Return the (x, y) coordinate for the center point of the cell that contains the specified text.  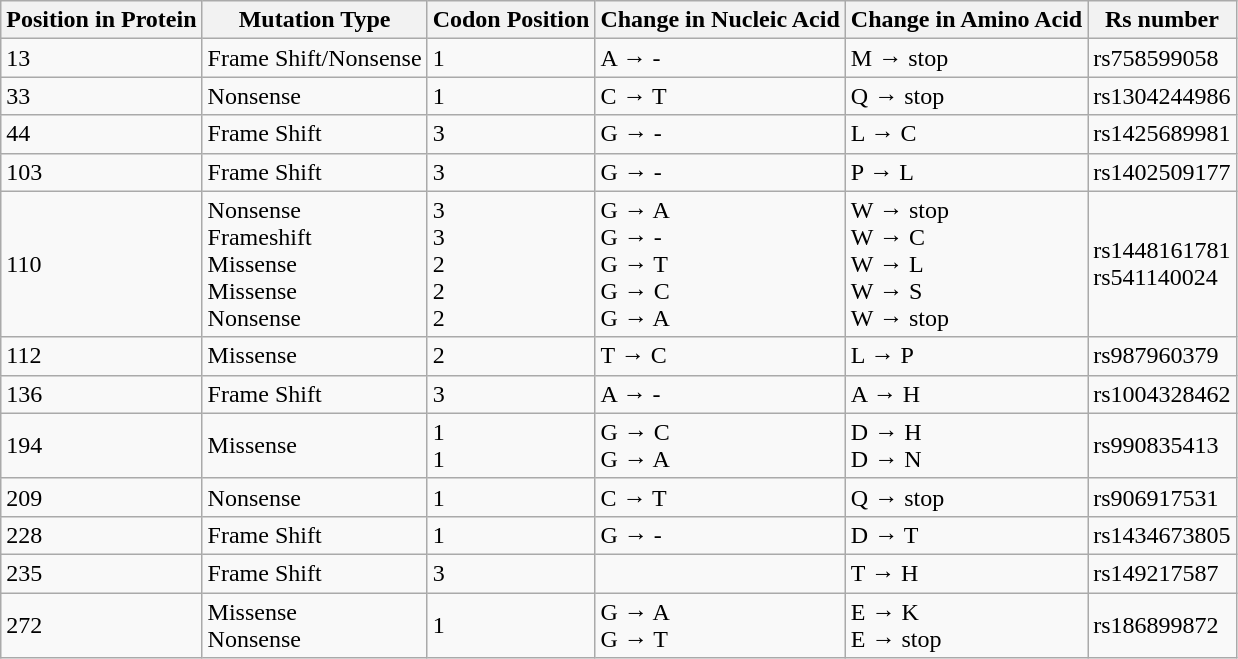
272 (102, 624)
T → H (966, 573)
112 (102, 356)
Codon Position (511, 20)
rs987960379 (1162, 356)
rs906917531 (1162, 497)
T → C (720, 356)
103 (102, 172)
D → T (966, 535)
Change in Nucleic Acid (720, 20)
rs1304244986 (1162, 96)
M → stop (966, 58)
44 (102, 134)
rs1425689981 (1162, 134)
Change in Amino Acid (966, 20)
rs1448161781rs541140024 (1162, 264)
Rs number (1162, 20)
L → C (966, 134)
A → H (966, 394)
G → AG → -G → TG → CG → A (720, 264)
33222 (511, 264)
13 (102, 58)
Position in Protein (102, 20)
rs1434673805 (1162, 535)
rs990835413 (1162, 446)
W → stopW → CW → LW → SW → stop (966, 264)
Mutation Type (314, 20)
D → HD → N (966, 446)
G → AG → T (720, 624)
33 (102, 96)
NonsenseFrameshiftMissenseMissenseNonsense (314, 264)
194 (102, 446)
136 (102, 394)
rs1004328462 (1162, 394)
228 (102, 535)
rs186899872 (1162, 624)
rs758599058 (1162, 58)
L → P (966, 356)
110 (102, 264)
Frame Shift/Nonsense (314, 58)
E → KE → stop (966, 624)
2 (511, 356)
11 (511, 446)
235 (102, 573)
rs149217587 (1162, 573)
209 (102, 497)
rs1402509177 (1162, 172)
MissenseNonsense (314, 624)
G → CG → A (720, 446)
P → L (966, 172)
